Return [X, Y] of the center of cell containing provided text 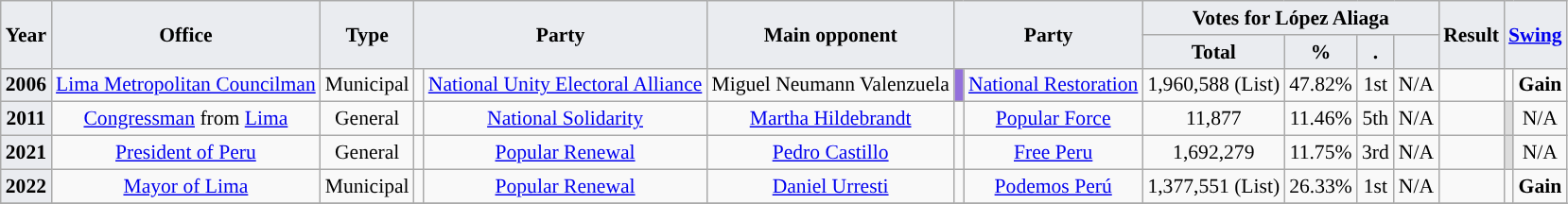
11.46% [1320, 119]
2011 [26, 119]
47.82% [1320, 85]
Podemos Perú [1054, 186]
2022 [26, 186]
1,960,588 (List) [1213, 85]
Popular Force [1054, 119]
26.33% [1320, 186]
Martha Hildebrandt [830, 119]
Congressman from Lima [185, 119]
Swing [1536, 34]
Mayor of Lima [185, 186]
National Restoration [1054, 85]
Main opponent [830, 34]
President of Peru [185, 153]
Year [26, 34]
5th [1375, 119]
Lima Metropolitan Councilman [185, 85]
Votes for López Aliaga [1290, 18]
Office [185, 34]
1,692,279 [1213, 153]
% [1320, 52]
11.75% [1320, 153]
3rd [1375, 153]
Type [367, 34]
Miguel Neumann Valenzuela [830, 85]
Daniel Urresti [830, 186]
2021 [26, 153]
11,877 [1213, 119]
National Unity Electoral Alliance [566, 85]
Pedro Castillo [830, 153]
Result [1472, 34]
Total [1213, 52]
2006 [26, 85]
National Solidarity [566, 119]
Free Peru [1054, 153]
1,377,551 (List) [1213, 186]
. [1375, 52]
